Output the [X, Y] coordinate of the center of the cell containing the given text.  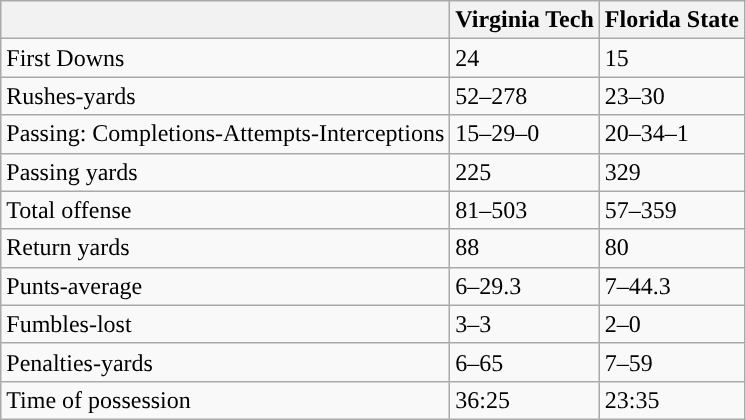
Florida State [672, 20]
88 [525, 248]
Passing yards [226, 172]
Penalties-yards [226, 362]
Time of possession [226, 400]
81–503 [525, 210]
6–29.3 [525, 286]
57–359 [672, 210]
Passing: Completions-Attempts-Interceptions [226, 134]
52–278 [525, 96]
Total offense [226, 210]
23:35 [672, 400]
15 [672, 58]
Fumbles-lost [226, 324]
225 [525, 172]
36:25 [525, 400]
2–0 [672, 324]
7–44.3 [672, 286]
24 [525, 58]
329 [672, 172]
7–59 [672, 362]
23–30 [672, 96]
20–34–1 [672, 134]
15–29–0 [525, 134]
3–3 [525, 324]
6–65 [525, 362]
Punts-average [226, 286]
80 [672, 248]
Rushes-yards [226, 96]
Return yards [226, 248]
Virginia Tech [525, 20]
First Downs [226, 58]
